Locate the cell with the specified text and output its [x, y] center coordinate. 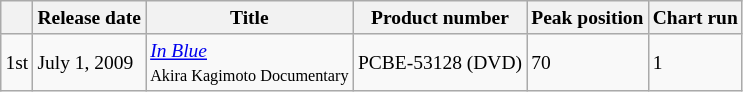
1 [695, 62]
Product number [440, 18]
70 [588, 62]
Chart run [695, 18]
1st [17, 62]
Title [250, 18]
In BlueAkira Kagimoto Documentary [250, 62]
July 1, 2009 [90, 62]
Release date [90, 18]
PCBE-53128 (DVD) [440, 62]
Peak position [588, 18]
